Determine the [x, y] coordinate at the center of the cell enclosing the given text.  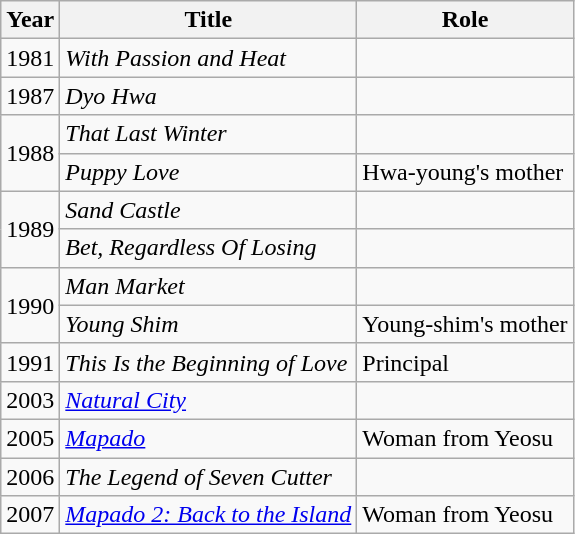
This Is the Beginning of Love [208, 362]
1989 [30, 229]
Young-shim's mother [465, 324]
1981 [30, 58]
That Last Winter [208, 134]
Puppy Love [208, 172]
2003 [30, 400]
Role [465, 20]
1991 [30, 362]
Bet, Regardless Of Losing [208, 248]
1990 [30, 305]
Natural City [208, 400]
1988 [30, 153]
Sand Castle [208, 210]
Mapado [208, 438]
Year [30, 20]
Man Market [208, 286]
2005 [30, 438]
Mapado 2: Back to the Island [208, 515]
Principal [465, 362]
1987 [30, 96]
2006 [30, 477]
2007 [30, 515]
Young Shim [208, 324]
Hwa-young's mother [465, 172]
The Legend of Seven Cutter [208, 477]
With Passion and Heat [208, 58]
Title [208, 20]
Dyo Hwa [208, 96]
